Find where the given text appears and provide that cell's center as (x, y) coordinate. 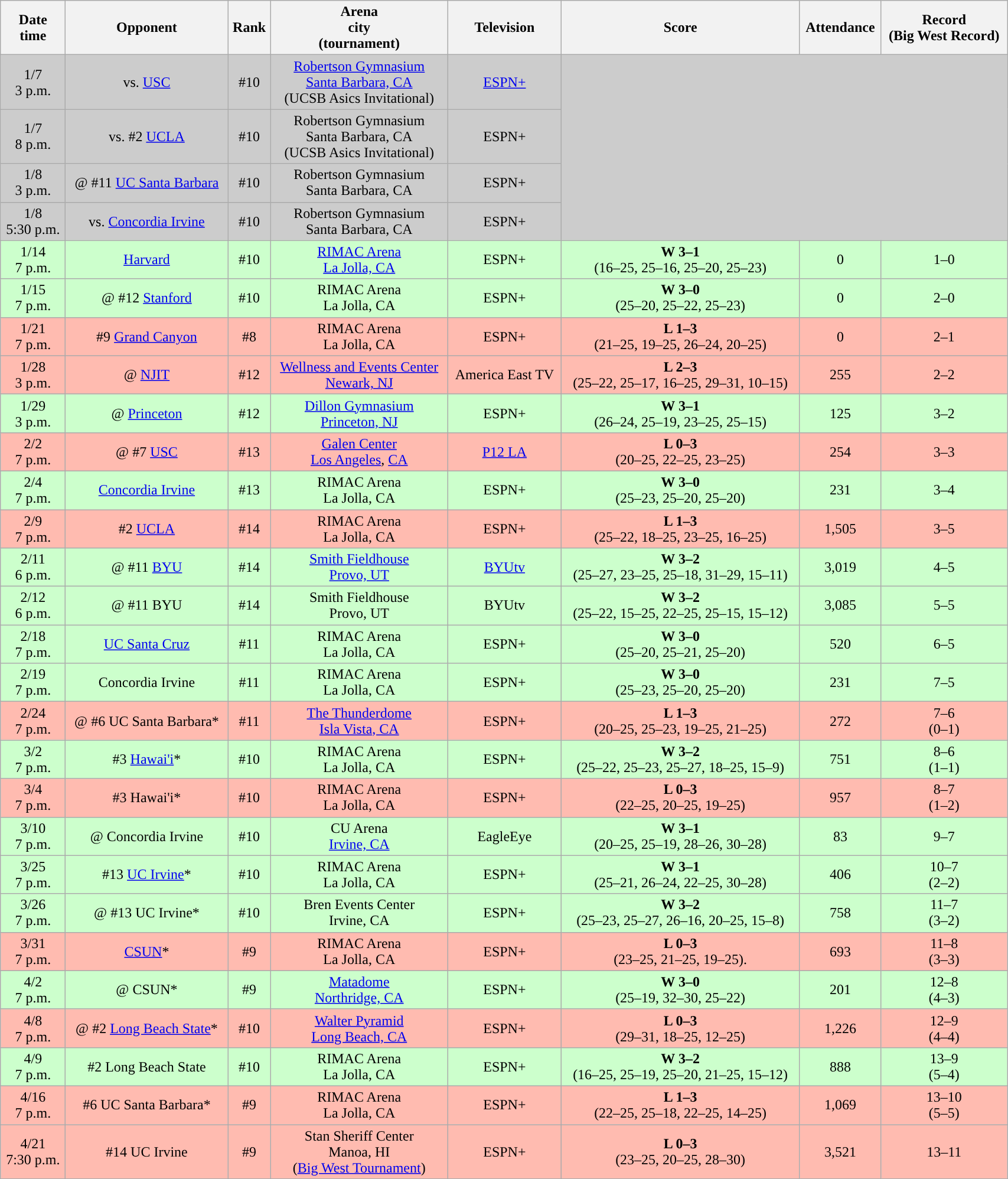
Datetime (33, 28)
L 1–3(25–22, 18–25, 23–25, 16–25) (680, 528)
W 3–1(26–24, 25–19, 23–25, 25–15) (680, 413)
2/47 p.m. (33, 490)
1/73 p.m. (33, 82)
254 (840, 451)
Wellness and Events Center Newark, NJ (359, 374)
1,226 (840, 1028)
@ #7 USC (146, 451)
CU ArenaIrvine, CA (359, 836)
3/107 p.m. (33, 836)
#8 (249, 337)
Score (680, 28)
L 0–3 (23–25, 20–25, 28–30) (680, 1152)
1,069 (840, 1105)
3,521 (840, 1152)
vs. #2 UCLA (146, 136)
255 (840, 374)
W 3–1(20–25, 25–19, 28–26, 30–28) (680, 836)
13–10(5–5) (944, 1105)
693 (840, 951)
CSUN* (146, 951)
1,505 (840, 528)
4/27 p.m. (33, 990)
#13 UC Irvine* (146, 874)
L 2–3(25–22, 25–17, 16–25, 29–31, 10–15) (680, 374)
125 (840, 413)
MatadomeNorthridge, CA (359, 990)
4/217:30 p.m. (33, 1152)
@ #13 UC Irvine* (146, 913)
3–4 (944, 490)
888 (840, 1067)
Arenacity(tournament) (359, 28)
3–3 (944, 451)
W 3–2(25–22, 25–23, 25–27, 18–25, 15–9) (680, 760)
L 0–3(23–25, 21–25, 19–25). (680, 951)
2/187 p.m. (33, 644)
6–5 (944, 644)
751 (840, 760)
vs. USC (146, 82)
Bren Events CenterIrvine, CA (359, 913)
12–9(4–4) (944, 1028)
406 (840, 874)
2/126 p.m. (33, 606)
8–7(1–2) (944, 797)
3–2 (944, 413)
1–0 (944, 260)
4–5 (944, 567)
1/283 p.m. (33, 374)
P12 LA (504, 451)
vs. Concordia Irvine (146, 221)
W 3–1(16–25, 25–16, 25–20, 25–23) (680, 260)
L 1–3 (22–25, 25–18, 22–25, 14–25) (680, 1105)
#14 UC Irvine (146, 1152)
@ Princeton (146, 413)
W 3–1(25–21, 26–24, 22–25, 30–28) (680, 874)
3/47 p.m. (33, 797)
Dillon GymnasiumPrinceton, NJ (359, 413)
4/97 p.m. (33, 1067)
#2 UCLA (146, 528)
W 3–2 (25–23, 25–27, 26–16, 20–25, 15–8) (680, 913)
@ #12 Stanford (146, 298)
272 (840, 721)
2/27 p.m. (33, 451)
11–7(3–2) (944, 913)
Stan Sheriff CenterManoa, HI(Big West Tournament) (359, 1152)
@ #11 UC Santa Barbara (146, 183)
America East TV (504, 374)
7–5 (944, 683)
W 3–0(25–20, 25–22, 25–23) (680, 298)
5–5 (944, 606)
2–0 (944, 298)
13–9(5–4) (944, 1067)
#6 UC Santa Barbara* (146, 1105)
The ThunderdomeIsla Vista, CA (359, 721)
@ CSUN* (146, 990)
#2 Long Beach State (146, 1067)
Galen CenterLos Angeles, CA (359, 451)
3/27 p.m. (33, 760)
13–11 (944, 1152)
2/197 p.m. (33, 683)
W 3–0(25–20, 25–21, 25–20) (680, 644)
4/87 p.m. (33, 1028)
12–8 (4–3) (944, 990)
758 (840, 913)
3–5 (944, 528)
2–1 (944, 337)
1/293 p.m. (33, 413)
W 3–2 (16–25, 25–19, 25–20, 21–25, 15–12) (680, 1067)
1/85:30 p.m. (33, 221)
Rank (249, 28)
3/317 p.m. (33, 951)
2/116 p.m. (33, 567)
1/157 p.m. (33, 298)
Record(Big West Record) (944, 28)
@ Concordia Irvine (146, 836)
2/97 p.m. (33, 528)
1/147 p.m. (33, 260)
9–7 (944, 836)
@ NJIT (146, 374)
Television (504, 28)
W 3–0 (25–19, 32–30, 25–22) (680, 990)
83 (840, 836)
3/267 p.m. (33, 913)
1/217 p.m. (33, 337)
10–7(2–2) (944, 874)
Attendance (840, 28)
L 1–3(21–25, 19–25, 26–24, 20–25) (680, 337)
1/78 p.m. (33, 136)
8–6(1–1) (944, 760)
520 (840, 644)
Harvard (146, 260)
L 0–3(22–25, 20–25, 19–25) (680, 797)
UC Santa Cruz (146, 644)
957 (840, 797)
3,085 (840, 606)
W 3–2(25–27, 23–25, 25–18, 31–29, 15–11) (680, 567)
Walter PyramidLong Beach, CA (359, 1028)
7–6(0–1) (944, 721)
#9 Grand Canyon (146, 337)
L 0–3(20–25, 22–25, 23–25) (680, 451)
3,019 (840, 567)
11–8(3–3) (944, 951)
W 3–2(25–22, 15–25, 22–25, 25–15, 15–12) (680, 606)
2–2 (944, 374)
4/167 p.m. (33, 1105)
3/257 p.m. (33, 874)
L 1–3(20–25, 25–23, 19–25, 21–25) (680, 721)
@ #6 UC Santa Barbara* (146, 721)
201 (840, 990)
@ #2 Long Beach State* (146, 1028)
Opponent (146, 28)
L 0–3(29–31, 18–25, 12–25) (680, 1028)
EagleEye (504, 836)
2/247 p.m. (33, 721)
1/83 p.m. (33, 183)
